Pinpoint the cell where the given text exists, returning its [x, y] midpoint coordinate. 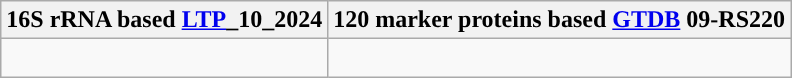
120 marker proteins based GTDB 09-RS220 [560, 20]
16S rRNA based LTP_10_2024 [164, 20]
